Locate the cell with the specified text and output its (x, y) center coordinate. 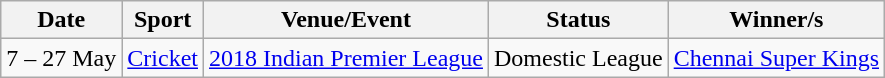
Sport (163, 20)
2018 Indian Premier League (346, 58)
Winner/s (776, 20)
Venue/Event (346, 20)
Date (62, 20)
Cricket (163, 58)
Chennai Super Kings (776, 58)
Domestic League (578, 58)
7 – 27 May (62, 58)
Status (578, 20)
